Return (x, y) of the center of cell containing provided text 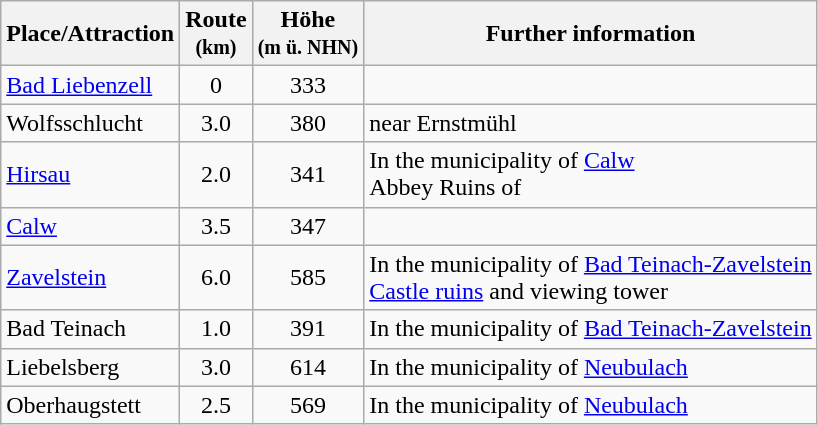
In the municipality of Bad Teinach-Zavelstein (590, 329)
614 (308, 367)
Oberhaugstett (90, 405)
380 (308, 123)
391 (308, 329)
Place/Attraction (90, 34)
In the municipality of Bad Teinach-ZavelsteinCastle ruins and viewing tower (590, 278)
Höhe(m ü. NHN) (308, 34)
0 (216, 85)
569 (308, 405)
near Ernstmühl (590, 123)
Wolfsschlucht (90, 123)
Liebelsberg (90, 367)
333 (308, 85)
Zavelstein (90, 278)
3.5 (216, 226)
2.0 (216, 174)
Hirsau (90, 174)
347 (308, 226)
6.0 (216, 278)
585 (308, 278)
Calw (90, 226)
1.0 (216, 329)
2.5 (216, 405)
Bad Liebenzell (90, 85)
In the municipality of CalwAbbey Ruins of (590, 174)
Bad Teinach (90, 329)
Route(km) (216, 34)
Further information (590, 34)
341 (308, 174)
